Scan for the cell matching the given text and deliver its [x, y] coordinate at center. 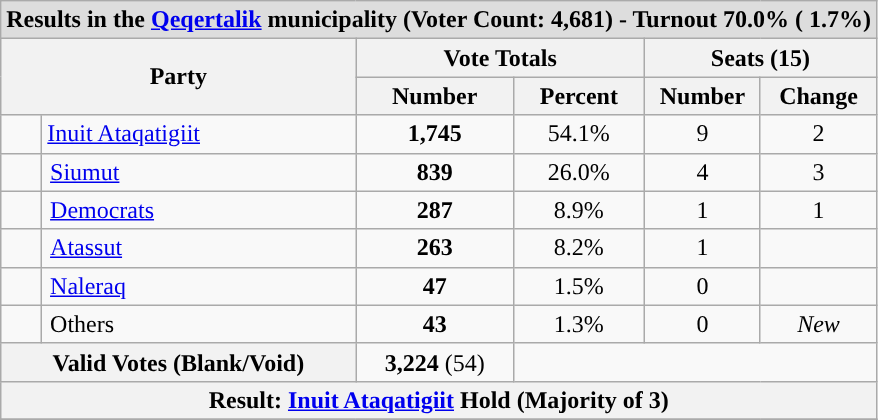
Inuit Ataqatigiit [199, 134]
Siumut [199, 172]
47 [434, 286]
43 [434, 324]
1.5% [578, 286]
9 [702, 134]
Change [818, 96]
3 [818, 172]
263 [434, 248]
3,224 (54) [434, 362]
4 [702, 172]
Democrats [199, 210]
New [818, 324]
2 [818, 134]
839 [434, 172]
8.9% [578, 210]
54.1% [578, 134]
26.0% [578, 172]
Seats (15) [760, 58]
1,745 [434, 134]
Naleraq [199, 286]
Others [199, 324]
Party [178, 77]
287 [434, 210]
8.2% [578, 248]
Atassut [199, 248]
1.3% [578, 324]
Vote Totals [500, 58]
Percent [578, 96]
Valid Votes (Blank/Void) [178, 362]
Results in the Qeqertalik municipality (Voter Count: 4,681) - Turnout 70.0% ( 1.7%) [439, 20]
Result: Inuit Ataqatigiit Hold (Majority of 3) [439, 400]
